Find where the given text appears and provide that cell's center as (X, Y) coordinate. 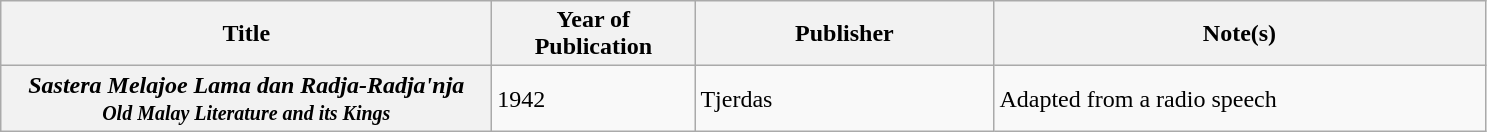
Tjerdas (844, 98)
1942 (594, 98)
Publisher (844, 34)
Title (246, 34)
Sastera Melajoe Lama dan Radja-Radja'njaOld Malay Literature and its Kings (246, 98)
Adapted from a radio speech (1240, 98)
Note(s) (1240, 34)
Year of Publication (594, 34)
